Identify which cell holds the provided text, then report its [X, Y] central coordinate. 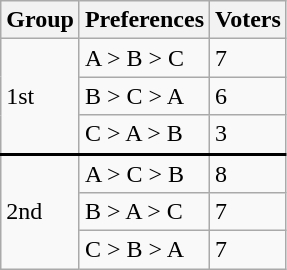
B > A > C [144, 212]
1st [40, 96]
Group [40, 20]
A > C > B [144, 174]
2nd [40, 212]
Preferences [144, 20]
6 [248, 96]
C > B > A [144, 250]
Voters [248, 20]
C > A > B [144, 134]
8 [248, 174]
B > C > A [144, 96]
3 [248, 134]
A > B > C [144, 58]
